Return (X, Y) of the center of cell containing provided text 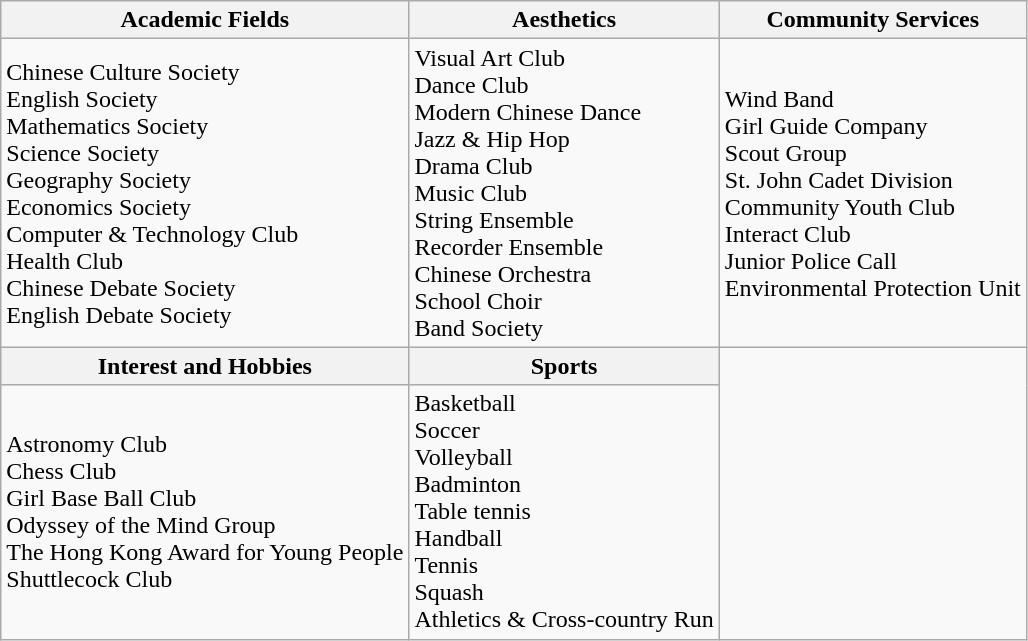
Wind BandGirl Guide CompanyScout GroupSt. John Cadet DivisionCommunity Youth ClubInteract ClubJunior Police CallEnvironmental Protection Unit (872, 193)
Academic Fields (205, 20)
Sports (564, 366)
BasketballSoccerVolleyballBadmintonTable tennisHandballTennisSquashAthletics & Cross-country Run (564, 512)
Astronomy ClubChess ClubGirl Base Ball ClubOdyssey of the Mind GroupThe Hong Kong Award for Young PeopleShuttlecock Club (205, 512)
Aesthetics (564, 20)
Interest and Hobbies (205, 366)
Community Services (872, 20)
